Return the (X, Y) coordinate for the center point of the cell that contains the specified text.  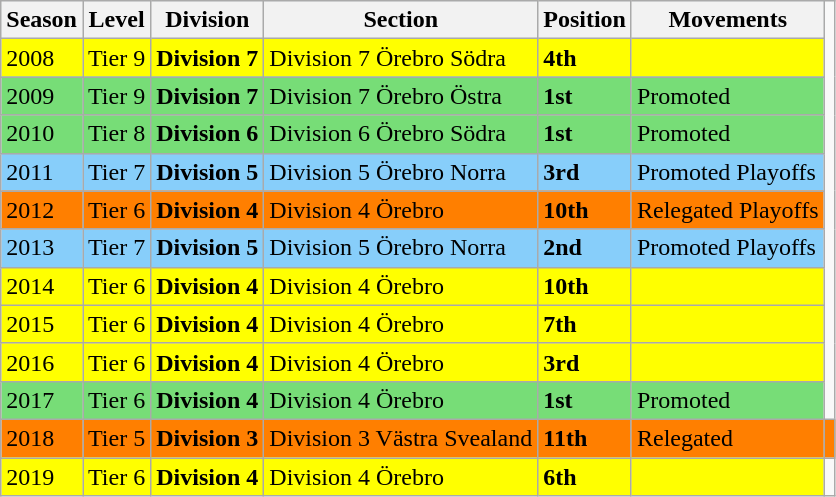
Tier 8 (116, 134)
Division 7 Örebro Östra (401, 96)
Division 6 (208, 134)
2014 (42, 286)
Relegated Playoffs (728, 210)
7th (585, 324)
2016 (42, 362)
11th (585, 438)
2008 (42, 58)
2011 (42, 172)
2019 (42, 477)
Tier 5 (116, 438)
Level (116, 20)
6th (585, 477)
2nd (585, 248)
Relegated (728, 438)
Division 3 Västra Svealand (401, 438)
Movements (728, 20)
2009 (42, 96)
2015 (42, 324)
Position (585, 20)
Division 6 Örebro Södra (401, 134)
2010 (42, 134)
Season (42, 20)
2017 (42, 400)
Section (401, 20)
Division (208, 20)
2018 (42, 438)
Division 7 Örebro Södra (401, 58)
Division 3 (208, 438)
2012 (42, 210)
4th (585, 58)
2013 (42, 248)
